Locate the cell with the specified text and output its [X, Y] center coordinate. 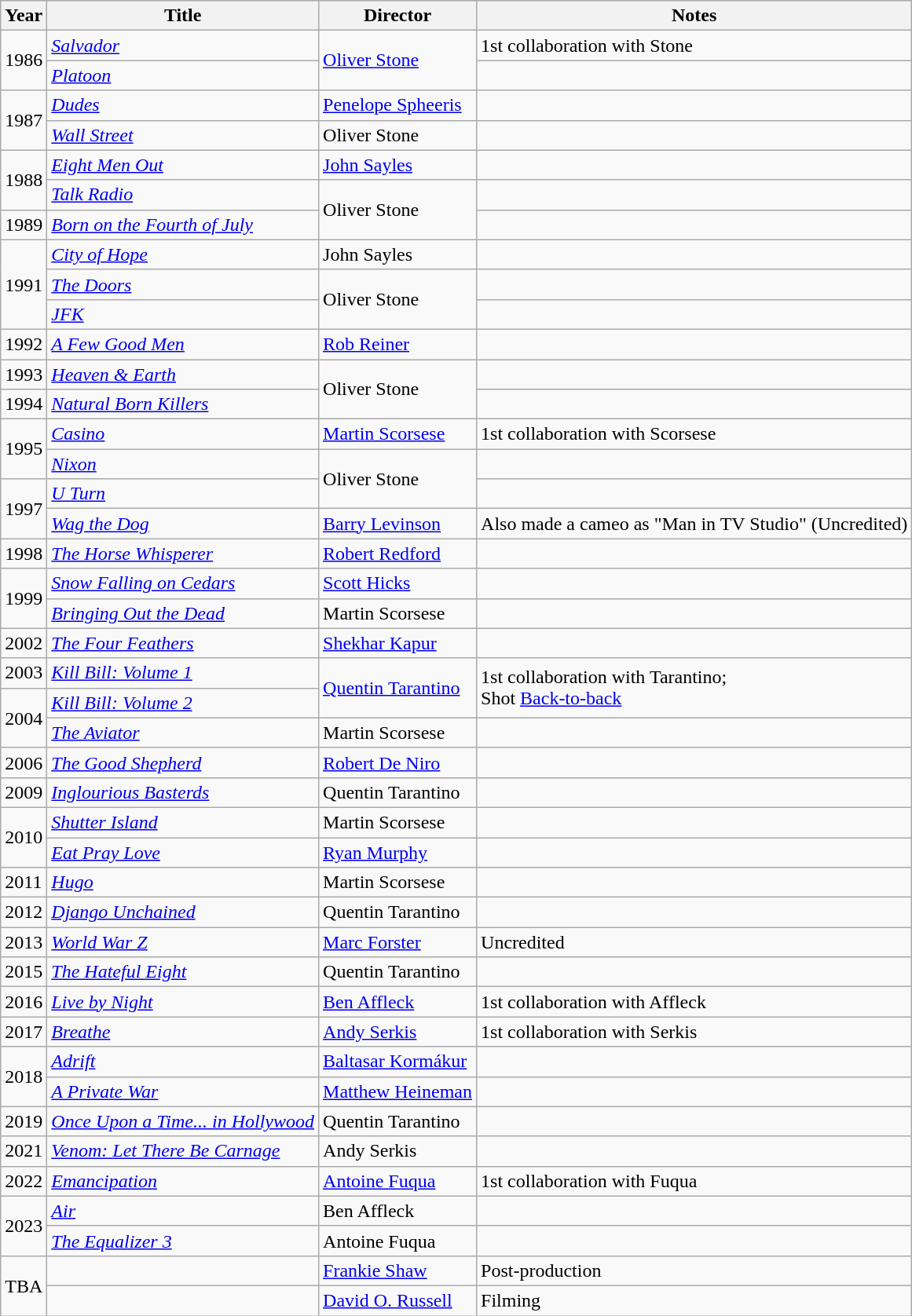
Director [397, 16]
Natural Born Killers [183, 404]
Dudes [183, 105]
2015 [24, 972]
2023 [24, 1226]
Post-production [694, 1270]
Matthew Heineman [397, 1091]
Robert Redford [397, 554]
Live by Night [183, 1002]
A Private War [183, 1091]
Salvador [183, 46]
Django Unchained [183, 912]
The Equalizer 3 [183, 1241]
Bringing Out the Dead [183, 613]
Hugo [183, 883]
Baltasar Kormákur [397, 1062]
2006 [24, 762]
1988 [24, 180]
The Horse Whisperer [183, 554]
2016 [24, 1002]
Emancipation [183, 1181]
Shutter Island [183, 822]
Robert De Niro [397, 762]
The Four Feathers [183, 643]
2010 [24, 837]
Uncredited [694, 942]
Scott Hicks [397, 583]
Notes [694, 16]
Nixon [183, 464]
Rob Reiner [397, 344]
Wag the Dog [183, 524]
1995 [24, 449]
U Turn [183, 494]
1999 [24, 598]
2021 [24, 1151]
2011 [24, 883]
1994 [24, 404]
Once Upon a Time... in Hollywood [183, 1121]
Year [24, 16]
1998 [24, 554]
1997 [24, 509]
2018 [24, 1077]
2012 [24, 912]
Also made a cameo as "Man in TV Studio" (Uncredited) [694, 524]
TBA [24, 1285]
Filming [694, 1300]
JFK [183, 314]
2002 [24, 643]
Eight Men Out [183, 165]
The Good Shepherd [183, 762]
Air [183, 1211]
2013 [24, 942]
Penelope Spheeris [397, 105]
2003 [24, 673]
1st collaboration with Affleck [694, 1002]
2019 [24, 1121]
Marc Forster [397, 942]
The Aviator [183, 733]
Barry Levinson [397, 524]
Shekhar Kapur [397, 643]
Eat Pray Love [183, 852]
1993 [24, 375]
Venom: Let There Be Carnage [183, 1151]
Heaven & Earth [183, 375]
1st collaboration with Fuqua [694, 1181]
1st collaboration with Serkis [694, 1032]
Kill Bill: Volume 1 [183, 673]
Born on the Fourth of July [183, 225]
1st collaboration with Scorsese [694, 434]
Casino [183, 434]
City of Hope [183, 254]
The Hateful Eight [183, 972]
1986 [24, 60]
1991 [24, 284]
Snow Falling on Cedars [183, 583]
Kill Bill: Volume 2 [183, 703]
2004 [24, 718]
The Doors [183, 284]
Ryan Murphy [397, 852]
Frankie Shaw [397, 1270]
Title [183, 16]
World War Z [183, 942]
2017 [24, 1032]
Inglourious Basterds [183, 792]
Talk Radio [183, 195]
Platoon [183, 75]
1987 [24, 120]
Wall Street [183, 135]
1st collaboration with Tarantino;Shot Back-to-back [694, 688]
2009 [24, 792]
1989 [24, 225]
Adrift [183, 1062]
David O. Russell [397, 1300]
2022 [24, 1181]
A Few Good Men [183, 344]
Breathe [183, 1032]
1st collaboration with Stone [694, 46]
1992 [24, 344]
